Return the [x, y] coordinate for the center point of the cell that contains the specified text.  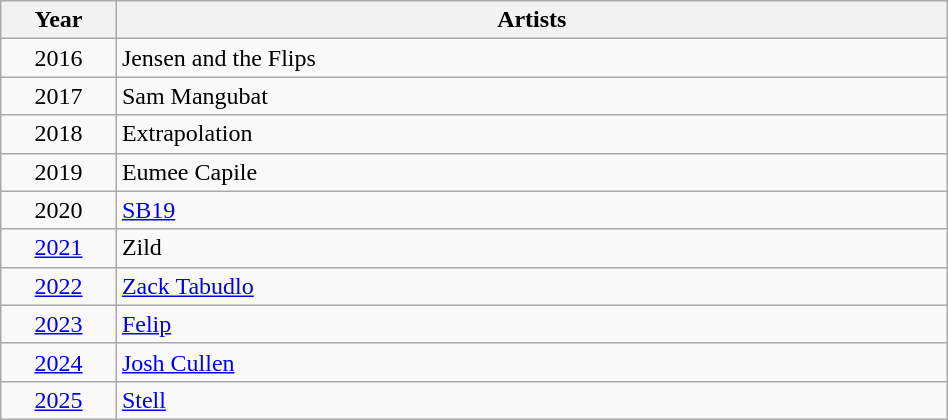
Zack Tabudlo [532, 286]
Sam Mangubat [532, 96]
Jensen and the Flips [532, 58]
2020 [59, 210]
Extrapolation [532, 134]
2017 [59, 96]
2019 [59, 172]
2025 [59, 400]
Year [59, 20]
2016 [59, 58]
Eumee Capile [532, 172]
Josh Cullen [532, 362]
2022 [59, 286]
Stell [532, 400]
Artists [532, 20]
2023 [59, 324]
Zild [532, 248]
Felip [532, 324]
2024 [59, 362]
2018 [59, 134]
SB19 [532, 210]
2021 [59, 248]
